Identify which cell holds the provided text, then report its [X, Y] central coordinate. 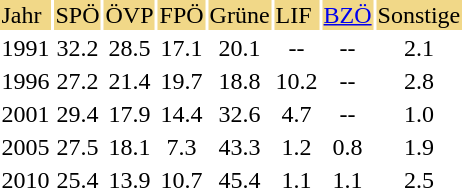
17.1 [182, 48]
Jahr [26, 15]
2.1 [419, 48]
7.3 [182, 147]
LIF [296, 15]
14.4 [182, 114]
2.8 [419, 81]
28.5 [130, 48]
BZÖ [348, 15]
43.3 [240, 147]
2005 [26, 147]
Sonstige [419, 15]
ÖVP [130, 15]
21.4 [130, 81]
2001 [26, 114]
32.2 [78, 48]
18.8 [240, 81]
SPÖ [78, 15]
1996 [26, 81]
32.6 [240, 114]
4.7 [296, 114]
Grüne [240, 15]
1.2 [296, 147]
FPÖ [182, 15]
10.2 [296, 81]
27.2 [78, 81]
1.0 [419, 114]
1.9 [419, 147]
19.7 [182, 81]
29.4 [78, 114]
18.1 [130, 147]
17.9 [130, 114]
20.1 [240, 48]
1991 [26, 48]
27.5 [78, 147]
0.8 [348, 147]
